Return [x, y] of the center of cell containing provided text 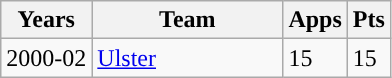
Years [46, 20]
Apps [315, 20]
Pts [368, 20]
Ulster [188, 58]
2000-02 [46, 58]
Team [188, 20]
